Scan for the cell matching the given text and deliver its (X, Y) coordinate at center. 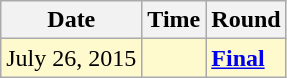
July 26, 2015 (72, 58)
Date (72, 20)
Final (246, 58)
Time (174, 20)
Round (246, 20)
